Identify which cell holds the provided text, then report its [X, Y] central coordinate. 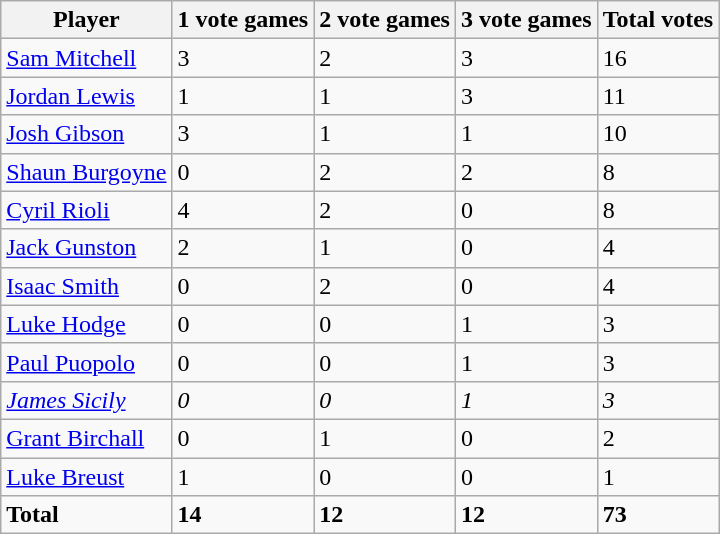
Paul Puopolo [86, 362]
Isaac Smith [86, 286]
Grant Birchall [86, 438]
Luke Hodge [86, 324]
Player [86, 20]
1 vote games [243, 20]
11 [658, 96]
3 vote games [526, 20]
Total votes [658, 20]
James Sicily [86, 400]
Jordan Lewis [86, 96]
Josh Gibson [86, 134]
Sam Mitchell [86, 58]
Shaun Burgoyne [86, 172]
Total [86, 515]
2 vote games [385, 20]
14 [243, 515]
16 [658, 58]
Jack Gunston [86, 248]
Luke Breust [86, 477]
10 [658, 134]
Cyril Rioli [86, 210]
73 [658, 515]
